Locate the cell with the specified text and output its (X, Y) center coordinate. 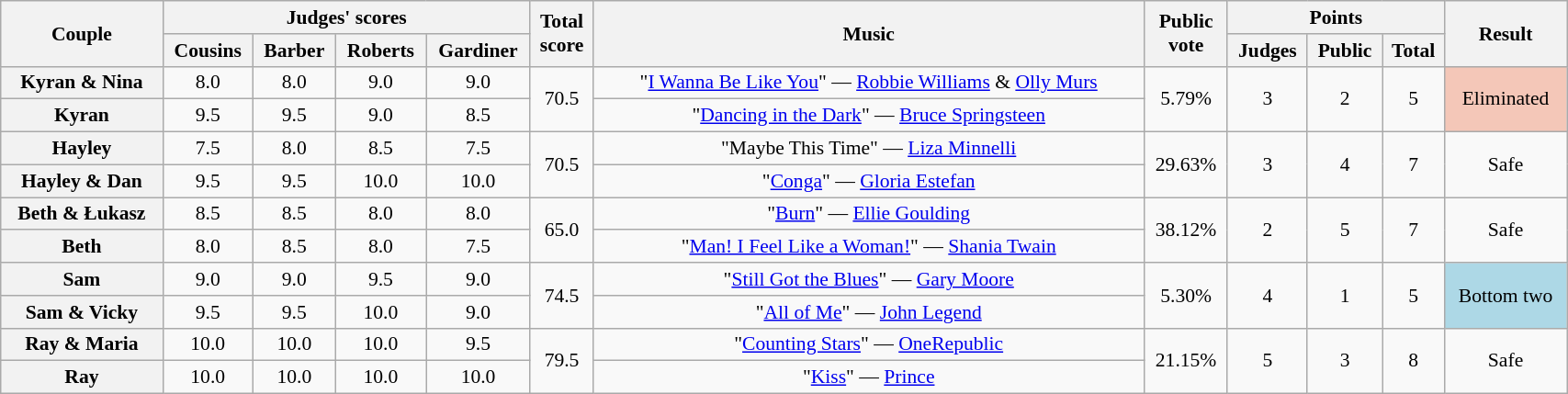
"Still Got the Blues" — Gary Moore (869, 279)
Publicvote (1187, 33)
Result (1505, 33)
Music (869, 33)
"Conga" — Gloria Estefan (869, 181)
Sam (82, 279)
Beth & Łukasz (82, 214)
Eliminated (1505, 99)
Kyran & Nina (82, 83)
"Burn" — Ellie Goulding (869, 214)
Couple (82, 33)
21.15% (1187, 360)
Judges' scores (346, 17)
74.5 (561, 296)
Hayley (82, 149)
"Counting Stars" — OneRepublic (869, 344)
29.63% (1187, 165)
"Dancing in the Dark" — Bruce Springsteen (869, 116)
Sam & Vicky (82, 312)
Ray & Maria (82, 344)
1 (1345, 296)
Ray (82, 377)
Cousins (208, 51)
5.30% (1187, 296)
8 (1414, 360)
Points (1336, 17)
Total (1414, 51)
65.0 (561, 230)
Hayley & Dan (82, 181)
Public (1345, 51)
Roberts (380, 51)
"I Wanna Be Like You" — Robbie Williams & Olly Murs (869, 83)
Judges (1268, 51)
Beth (82, 247)
Bottom two (1505, 296)
5.79% (1187, 99)
79.5 (561, 360)
Barber (294, 51)
Totalscore (561, 33)
"Maybe This Time" — Liza Minnelli (869, 149)
"Man! I Feel Like a Woman!" — Shania Twain (869, 247)
Gardiner (479, 51)
"Kiss" — Prince (869, 377)
Kyran (82, 116)
"All of Me" — John Legend (869, 312)
38.12% (1187, 230)
